Capture the cell that displays the provided text and extract its [X, Y] central coordinate. 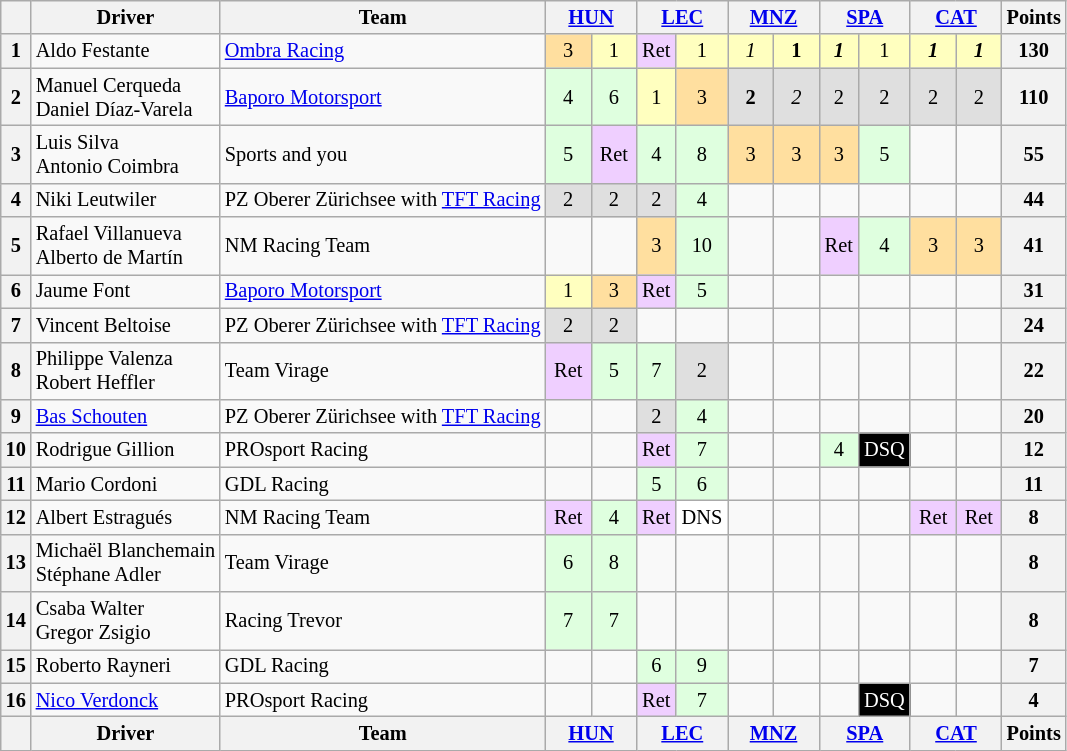
Nico Verdonck [126, 700]
Philippe Valenza Robert Heffler [126, 371]
Mario Cordoni [126, 484]
16 [16, 700]
31 [1034, 291]
Sports and you [382, 154]
Michaël Blanchemain Stéphane Adler [126, 563]
Rafael Villanueva Alberto de Martín [126, 246]
Ombra Racing [382, 51]
Rodrigue Gillion [126, 450]
20 [1034, 416]
Aldo Festante [126, 51]
Csaba Walter Gregor Zsigio [126, 621]
55 [1034, 154]
Bas Schouten [126, 416]
130 [1034, 51]
Vincent Beltoise [126, 325]
Niki Leutwiler [126, 200]
Albert Estragués [126, 517]
Manuel Cerqueda Daniel Díaz-Varela [126, 97]
44 [1034, 200]
Luis Silva Antonio Coimbra [126, 154]
15 [16, 666]
Roberto Rayneri [126, 666]
24 [1034, 325]
110 [1034, 97]
Jaume Font [126, 291]
14 [16, 621]
22 [1034, 371]
Racing Trevor [382, 621]
41 [1034, 246]
DNS [702, 517]
13 [16, 563]
